Find where the given text appears and provide that cell's center as [x, y] coordinate. 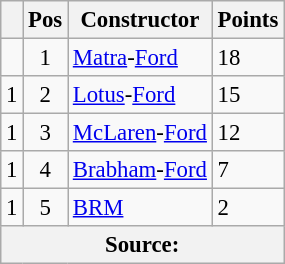
4 [46, 170]
Source: [142, 245]
Matra-Ford [140, 58]
McLaren-Ford [140, 133]
5 [46, 208]
Constructor [140, 20]
3 [46, 133]
Pos [46, 20]
18 [248, 58]
Brabham-Ford [140, 170]
Lotus-Ford [140, 95]
7 [248, 170]
15 [248, 95]
Points [248, 20]
BRM [140, 208]
12 [248, 133]
